Determine the (x, y) coordinate at the center of the cell enclosing the given text.  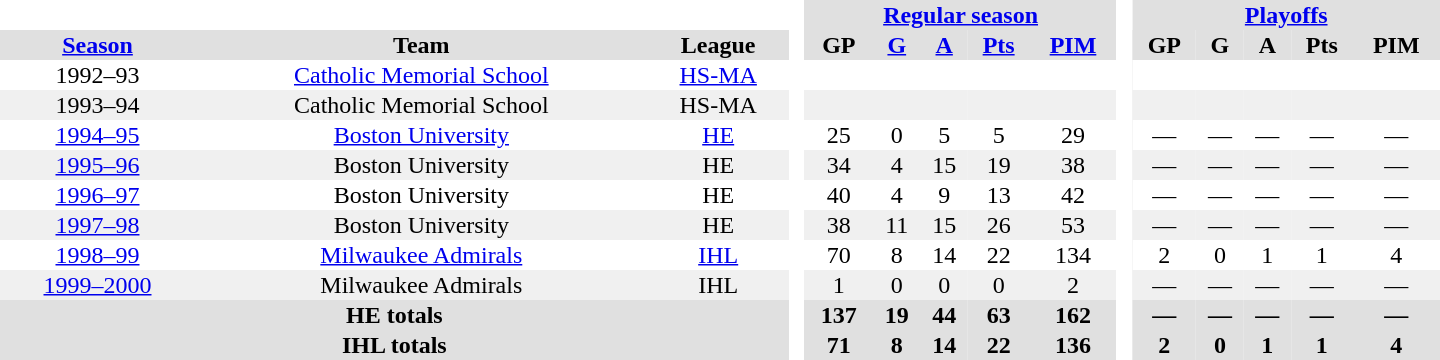
71 (840, 345)
162 (1072, 315)
34 (840, 165)
1993–94 (98, 105)
1996–97 (98, 195)
Regular season (961, 15)
Playoffs (1286, 15)
HE totals (394, 315)
1997–98 (98, 225)
1998–99 (98, 255)
13 (998, 195)
26 (998, 225)
League (718, 45)
1995–96 (98, 165)
9 (944, 195)
IHL totals (394, 345)
1994–95 (98, 135)
40 (840, 195)
134 (1072, 255)
Season (98, 45)
53 (1072, 225)
44 (944, 315)
11 (896, 225)
29 (1072, 135)
63 (998, 315)
Team (422, 45)
136 (1072, 345)
137 (840, 315)
70 (840, 255)
1999–2000 (98, 285)
25 (840, 135)
1992–93 (98, 75)
42 (1072, 195)
